Return the (X, Y) coordinate for the center point of the cell that contains the specified text.  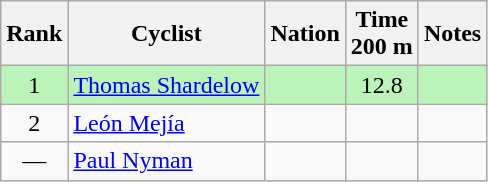
Paul Nyman (166, 161)
León Mejía (166, 123)
Rank (34, 34)
2 (34, 123)
Notes (452, 34)
Thomas Shardelow (166, 85)
Nation (305, 34)
1 (34, 85)
12.8 (382, 85)
Cyclist (166, 34)
— (34, 161)
Time200 m (382, 34)
